Detect which cell encompasses the target text, then output its [X, Y] center coordinate. 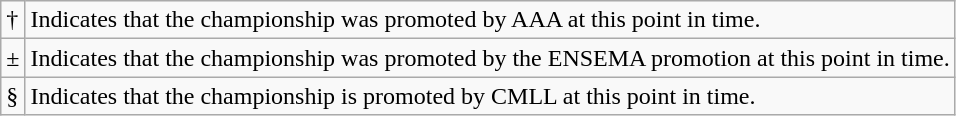
Indicates that the championship is promoted by CMLL at this point in time. [490, 96]
± [13, 58]
Indicates that the championship was promoted by the ENSEMA promotion at this point in time. [490, 58]
† [13, 20]
§ [13, 96]
Indicates that the championship was promoted by AAA at this point in time. [490, 20]
